Capture the cell that displays the provided text and extract its (x, y) central coordinate. 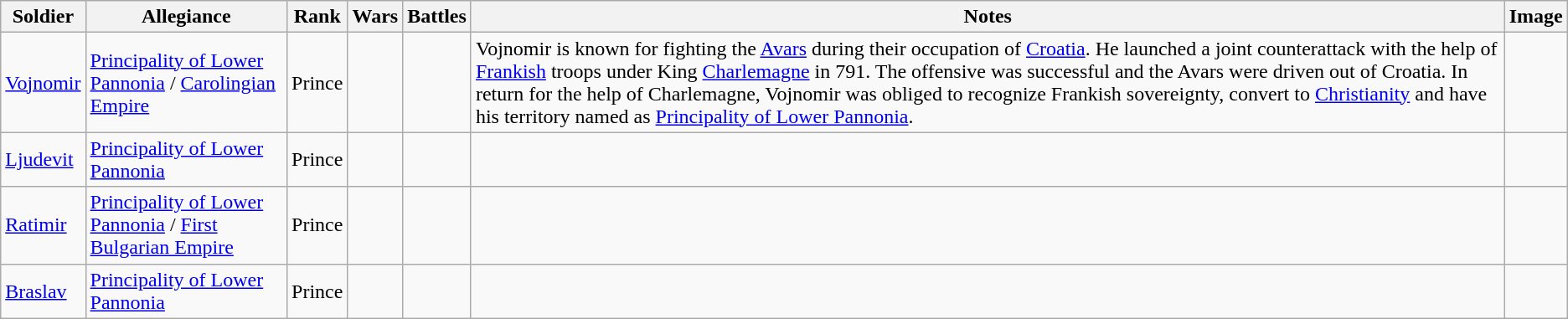
Ratimir (44, 225)
Rank (317, 17)
Allegiance (186, 17)
Battles (437, 17)
Principality of Lower Pannonia / First Bulgarian Empire (186, 225)
Wars (375, 17)
Braslav (44, 291)
Vojnomir (44, 82)
Notes (988, 17)
Image (1536, 17)
Soldier (44, 17)
Principality of Lower Pannonia / Carolingian Empire (186, 82)
Ljudevit (44, 159)
